Find where the given text appears and provide that cell's center as [x, y] coordinate. 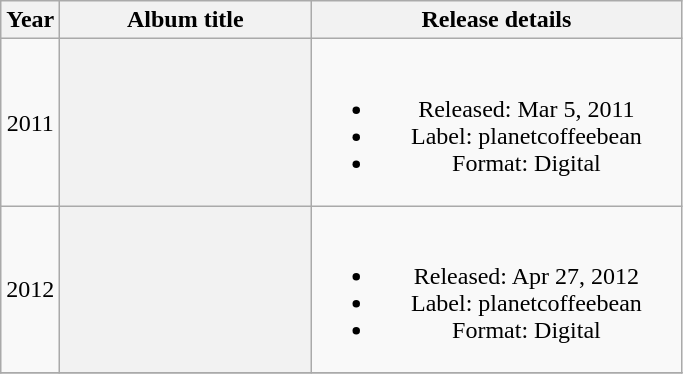
Release details [496, 20]
2011 [30, 122]
Released: Mar 5, 2011Label: planetcoffeebeanFormat: Digital [496, 122]
Released: Apr 27, 2012Label: planetcoffeebeanFormat: Digital [496, 290]
Year [30, 20]
Album title [186, 20]
2012 [30, 290]
